Detect which cell encompasses the target text, then output its [x, y] center coordinate. 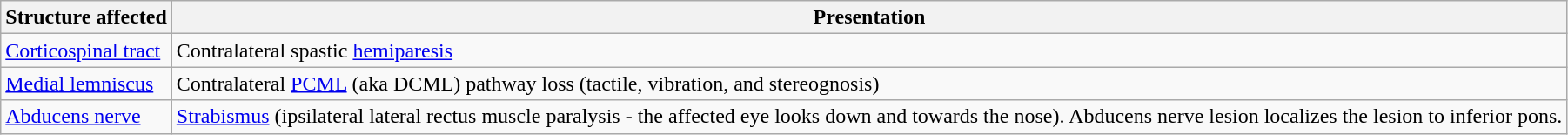
Abducens nerve [87, 117]
Corticospinal tract [87, 51]
Structure affected [87, 17]
Medial lemniscus [87, 84]
Presentation [869, 17]
Contralateral PCML (aka DCML) pathway loss (tactile, vibration, and stereognosis) [869, 84]
Contralateral spastic hemiparesis [869, 51]
